Scan for the cell matching the given text and deliver its (X, Y) coordinate at center. 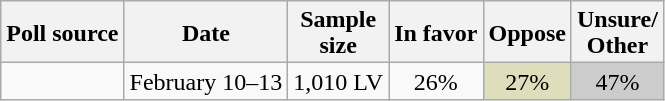
Date (206, 32)
February 10–13 (206, 82)
47% (617, 82)
26% (436, 82)
1,010 LV (338, 82)
In favor (436, 32)
Samplesize (338, 32)
Oppose (527, 32)
27% (527, 82)
Unsure/Other (617, 32)
Poll source (62, 32)
